From the cell containing the given text, extract its center point as [x, y] coordinate. 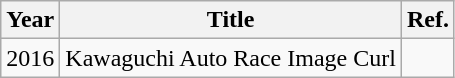
2016 [30, 58]
Year [30, 20]
Title [231, 20]
Kawaguchi Auto Race Image Curl [231, 58]
Ref. [428, 20]
